Output the (X, Y) coordinate of the center of the cell containing the given text.  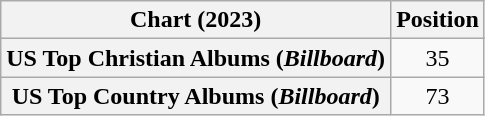
35 (438, 58)
73 (438, 96)
US Top Country Albums (Billboard) (196, 96)
Chart (2023) (196, 20)
US Top Christian Albums (Billboard) (196, 58)
Position (438, 20)
